From the cell containing the given text, extract its center point as [x, y] coordinate. 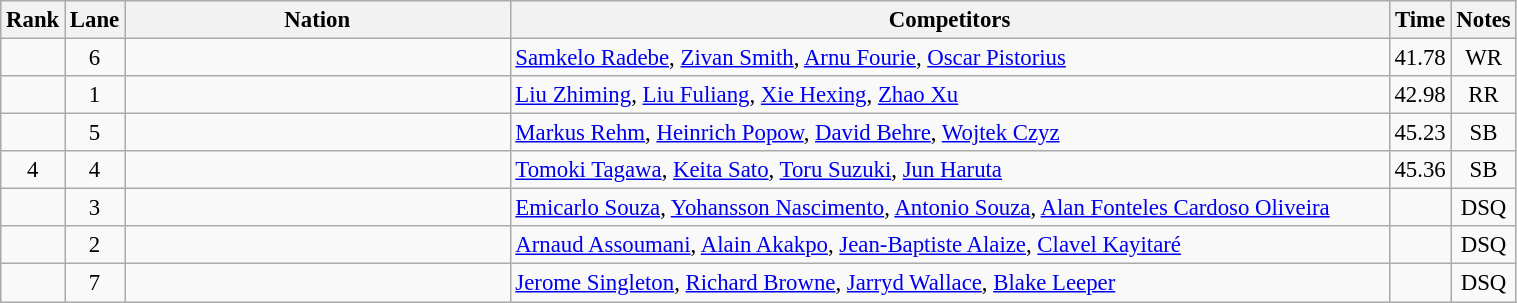
WR [1484, 58]
Competitors [950, 20]
Time [1420, 20]
Jerome Singleton, Richard Browne, Jarryd Wallace, Blake Leeper [950, 283]
41.78 [1420, 58]
6 [95, 58]
Nation [318, 20]
Notes [1484, 20]
5 [95, 133]
Liu Zhiming, Liu Fuliang, Xie Hexing, Zhao Xu [950, 95]
RR [1484, 95]
Samkelo Radebe, Zivan Smith, Arnu Fourie, Oscar Pistorius [950, 58]
Rank [33, 20]
3 [95, 208]
Tomoki Tagawa, Keita Sato, Toru Suzuki, Jun Haruta [950, 170]
45.36 [1420, 170]
45.23 [1420, 133]
Lane [95, 20]
7 [95, 283]
Arnaud Assoumani, Alain Akakpo, Jean-Baptiste Alaize, Clavel Kayitaré [950, 245]
42.98 [1420, 95]
2 [95, 245]
Emicarlo Souza, Yohansson Nascimento, Antonio Souza, Alan Fonteles Cardoso Oliveira [950, 208]
1 [95, 95]
Markus Rehm, Heinrich Popow, David Behre, Wojtek Czyz [950, 133]
